Find where the given text appears and provide that cell's center as (X, Y) coordinate. 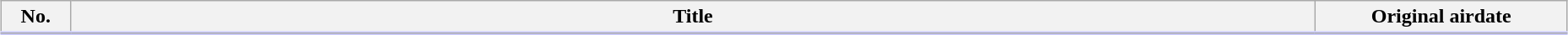
Title (693, 17)
Original airdate (1441, 17)
No. (35, 17)
